From the cell containing the given text, extract its center point as [x, y] coordinate. 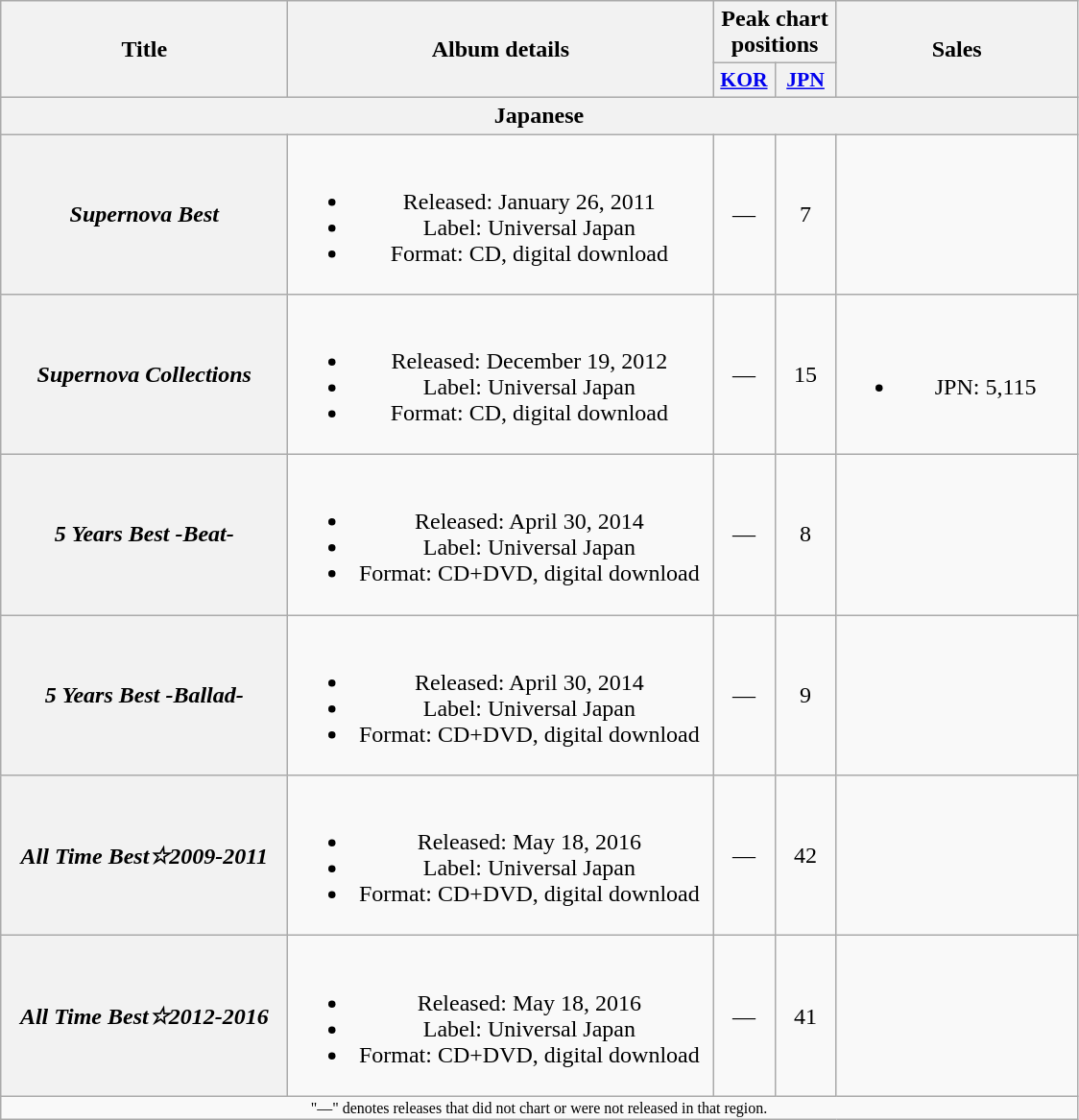
5 Years Best -Beat- [144, 536]
JPN: 5,115 [956, 374]
15 [805, 374]
Title [144, 50]
Japanese [539, 115]
7 [805, 215]
Sales [956, 50]
KOR [744, 81]
Peak chart positions [775, 33]
Released: January 26, 2011Label: Universal JapanFormat: CD, digital download [501, 215]
Supernova Best [144, 215]
All Time Best☆2012-2016 [144, 1015]
All Time Best☆2009-2011 [144, 856]
JPN [805, 81]
Released: December 19, 2012Label: Universal JapanFormat: CD, digital download [501, 374]
"—" denotes releases that did not chart or were not released in that region. [539, 1108]
42 [805, 856]
Supernova Collections [144, 374]
41 [805, 1015]
8 [805, 536]
Album details [501, 50]
5 Years Best -Ballad- [144, 695]
9 [805, 695]
